Detect which cell encompasses the target text, then output its (x, y) center coordinate. 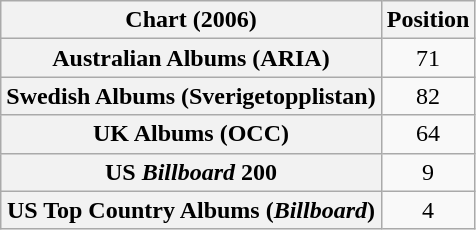
82 (428, 96)
Position (428, 20)
64 (428, 134)
4 (428, 210)
Swedish Albums (Sverigetopplistan) (191, 96)
US Top Country Albums (Billboard) (191, 210)
UK Albums (OCC) (191, 134)
71 (428, 58)
9 (428, 172)
US Billboard 200 (191, 172)
Chart (2006) (191, 20)
Australian Albums (ARIA) (191, 58)
